Capture the cell that displays the provided text and extract its (x, y) central coordinate. 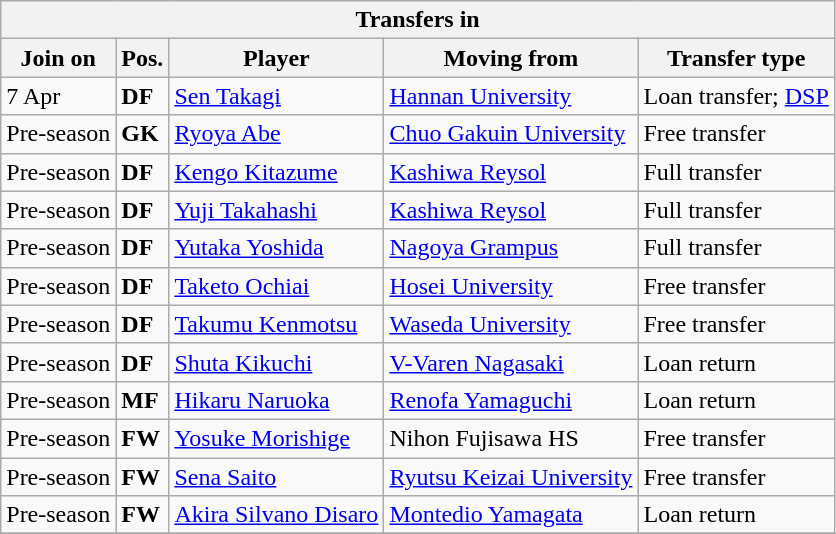
Chuo Gakuin University (511, 134)
V-Varen Nagasaki (511, 362)
Yutaka Yoshida (276, 248)
Ryutsu Keizai University (511, 477)
Sena Saito (276, 477)
Waseda University (511, 324)
Shuta Kikuchi (276, 362)
Join on (58, 58)
Nagoya Grampus (511, 248)
Player (276, 58)
Sen Takagi (276, 96)
Pos. (142, 58)
Renofa Yamaguchi (511, 400)
Montedio Yamagata (511, 515)
Hikaru Naruoka (276, 400)
Nihon Fujisawa HS (511, 438)
Loan transfer; DSP (736, 96)
Kengo Kitazume (276, 172)
GK (142, 134)
7 Apr (58, 96)
Ryoya Abe (276, 134)
Transfers in (418, 20)
Hannan University (511, 96)
MF (142, 400)
Taketo Ochiai (276, 286)
Transfer type (736, 58)
Hosei University (511, 286)
Takumu Kenmotsu (276, 324)
Akira Silvano Disaro (276, 515)
Moving from (511, 58)
Yuji Takahashi (276, 210)
Yosuke Morishige (276, 438)
